Identify which cell holds the provided text, then report its [X, Y] central coordinate. 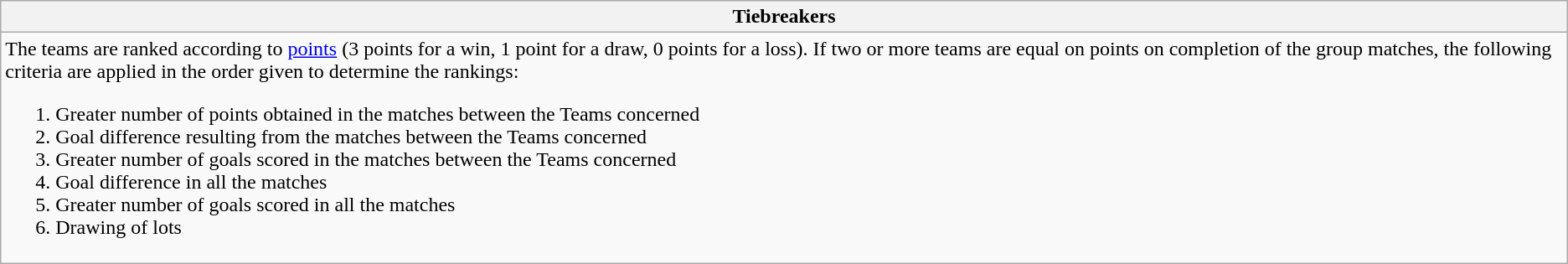
Tiebreakers [784, 17]
